Capture the cell that displays the provided text and extract its [x, y] central coordinate. 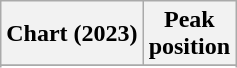
Chart (2023) [72, 34]
Peakposition [189, 34]
